For the text-containing cell, return its midpoint in (x, y) coordinate format. 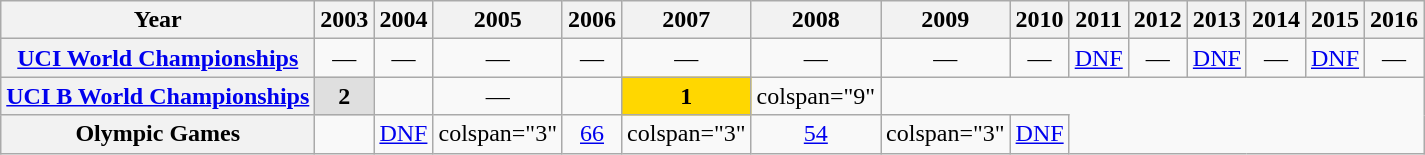
Year (158, 20)
colspan="9" (816, 96)
66 (592, 134)
Olympic Games (158, 134)
2013 (1216, 20)
2016 (1394, 20)
2004 (404, 20)
54 (816, 134)
UCI World Championships (158, 58)
2008 (816, 20)
2014 (1276, 20)
2009 (946, 20)
2007 (687, 20)
2010 (1040, 20)
1 (687, 96)
2003 (344, 20)
UCI B World Championships (158, 96)
2012 (1158, 20)
2006 (592, 20)
2 (344, 96)
2015 (1334, 20)
2011 (1098, 20)
2005 (498, 20)
